Find where the given text appears and provide that cell's center as [x, y] coordinate. 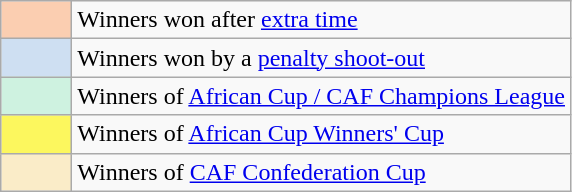
Winners won by a penalty shoot-out [322, 58]
Winners won after extra time [322, 20]
Winners of African Cup Winners' Cup [322, 134]
Winners of CAF Confederation Cup [322, 172]
Winners of African Cup / CAF Champions League [322, 96]
